For the text-containing cell, return its midpoint in [x, y] coordinate format. 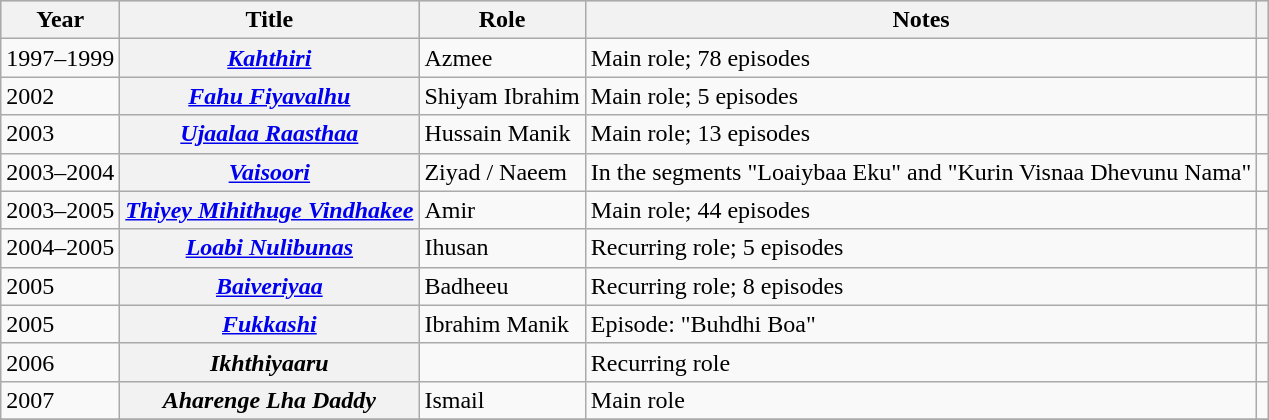
Fukkashi [270, 324]
Recurring role [921, 362]
2003–2004 [60, 172]
Fahu Fiyavalhu [270, 96]
Ziyad / Naeem [502, 172]
Kahthiri [270, 58]
1997–1999 [60, 58]
Shiyam Ibrahim [502, 96]
Ibrahim Manik [502, 324]
Amir [502, 210]
Ujaalaa Raasthaa [270, 134]
Episode: "Buhdhi Boa" [921, 324]
2006 [60, 362]
Aharenge Lha Daddy [270, 400]
Loabi Nulibunas [270, 248]
Main role; 5 episodes [921, 96]
Notes [921, 20]
Recurring role; 8 episodes [921, 286]
Recurring role; 5 episodes [921, 248]
Main role; 13 episodes [921, 134]
Vaisoori [270, 172]
Main role [921, 400]
2004–2005 [60, 248]
Role [502, 20]
Title [270, 20]
In the segments "Loaiybaa Eku" and "Kurin Visnaa Dhevunu Nama" [921, 172]
2003–2005 [60, 210]
Azmee [502, 58]
Ihusan [502, 248]
2007 [60, 400]
Main role; 78 episodes [921, 58]
Badheeu [502, 286]
2003 [60, 134]
Main role; 44 episodes [921, 210]
2002 [60, 96]
Ismail [502, 400]
Year [60, 20]
Ikhthiyaaru [270, 362]
Hussain Manik [502, 134]
Baiveriyaa [270, 286]
Thiyey Mihithuge Vindhakee [270, 210]
